Return (X, Y) of the center of cell containing provided text 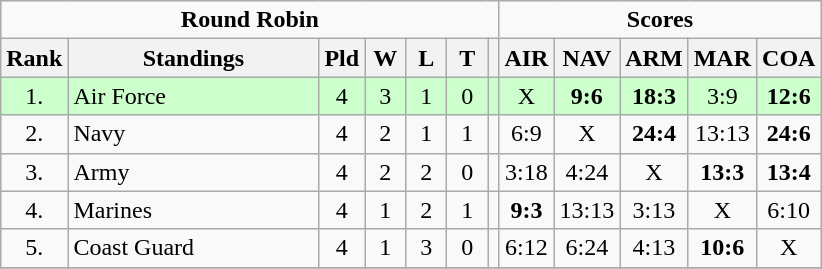
ARM (654, 58)
Marines (194, 210)
4. (34, 210)
13:3 (722, 172)
Navy (194, 134)
W (386, 58)
Rank (34, 58)
3:9 (722, 96)
Air Force (194, 96)
1. (34, 96)
6:24 (587, 248)
COA (789, 58)
24:4 (654, 134)
L (426, 58)
24:6 (789, 134)
Coast Guard (194, 248)
6:12 (526, 248)
13:4 (789, 172)
4:13 (654, 248)
Army (194, 172)
2. (34, 134)
Pld (342, 58)
5. (34, 248)
NAV (587, 58)
12:6 (789, 96)
6:9 (526, 134)
3. (34, 172)
T (468, 58)
6:10 (789, 210)
3:18 (526, 172)
9:3 (526, 210)
Scores (660, 20)
Standings (194, 58)
AIR (526, 58)
Round Robin (250, 20)
18:3 (654, 96)
10:6 (722, 248)
9:6 (587, 96)
3:13 (654, 210)
4:24 (587, 172)
MAR (722, 58)
